Return (X, Y) of the center of cell containing provided text 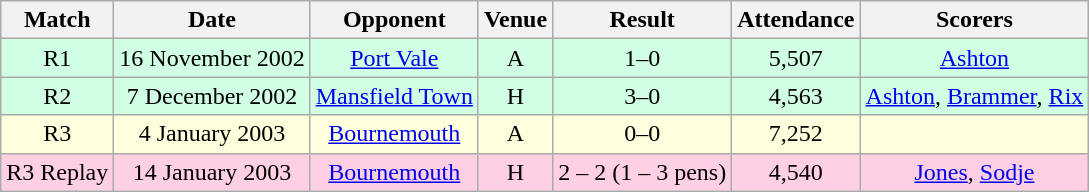
Ashton (974, 58)
Mansfield Town (394, 96)
Port Vale (394, 58)
R3 (58, 134)
Venue (515, 20)
3–0 (642, 96)
Ashton, Brammer, Rix (974, 96)
4 January 2003 (212, 134)
7 December 2002 (212, 96)
Date (212, 20)
7,252 (796, 134)
2 – 2 (1 – 3 pens) (642, 172)
Scorers (974, 20)
R2 (58, 96)
Match (58, 20)
16 November 2002 (212, 58)
4,563 (796, 96)
0–0 (642, 134)
5,507 (796, 58)
R3 Replay (58, 172)
4,540 (796, 172)
Attendance (796, 20)
Opponent (394, 20)
1–0 (642, 58)
14 January 2003 (212, 172)
Jones, Sodje (974, 172)
Result (642, 20)
R1 (58, 58)
